For the text-containing cell, return its midpoint in (x, y) coordinate format. 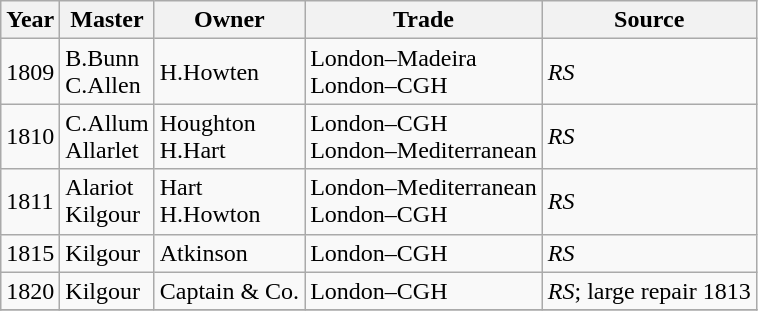
1820 (30, 291)
C.AllumAllarlet (107, 136)
RS; large repair 1813 (649, 291)
Captain & Co. (229, 291)
B.BunnC.Allen (107, 72)
London–MediterraneanLondon–CGH (424, 202)
Owner (229, 20)
1810 (30, 136)
HartH.Howton (229, 202)
London–CGHLondon–Mediterranean (424, 136)
Master (107, 20)
1815 (30, 253)
AlariotKilgour (107, 202)
Source (649, 20)
H.Howten (229, 72)
Trade (424, 20)
Year (30, 20)
HoughtonH.Hart (229, 136)
Atkinson (229, 253)
1809 (30, 72)
1811 (30, 202)
London–MadeiraLondon–CGH (424, 72)
